Scan for the cell matching the given text and deliver its [X, Y] coordinate at center. 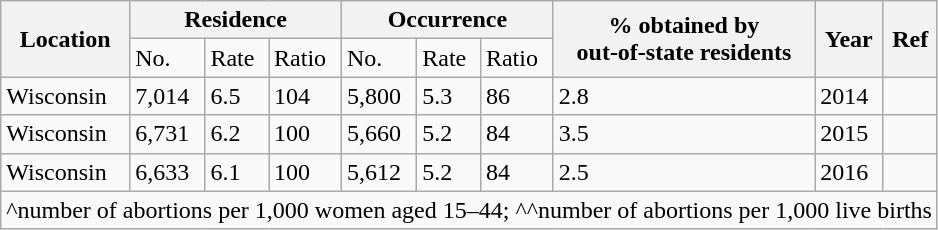
2016 [849, 172]
3.5 [684, 134]
104 [306, 96]
2.8 [684, 96]
7,014 [168, 96]
6,731 [168, 134]
Residence [236, 20]
6.2 [237, 134]
5,800 [378, 96]
6,633 [168, 172]
^number of abortions per 1,000 women aged 15–44; ^^number of abortions per 1,000 live births [470, 210]
Year [849, 39]
Ref [910, 39]
6.1 [237, 172]
Occurrence [447, 20]
5.3 [449, 96]
% obtained byout-of-state residents [684, 39]
2015 [849, 134]
Location [66, 39]
2.5 [684, 172]
5,660 [378, 134]
86 [516, 96]
2014 [849, 96]
5,612 [378, 172]
6.5 [237, 96]
